From the cell containing the given text, extract its center point as [X, Y] coordinate. 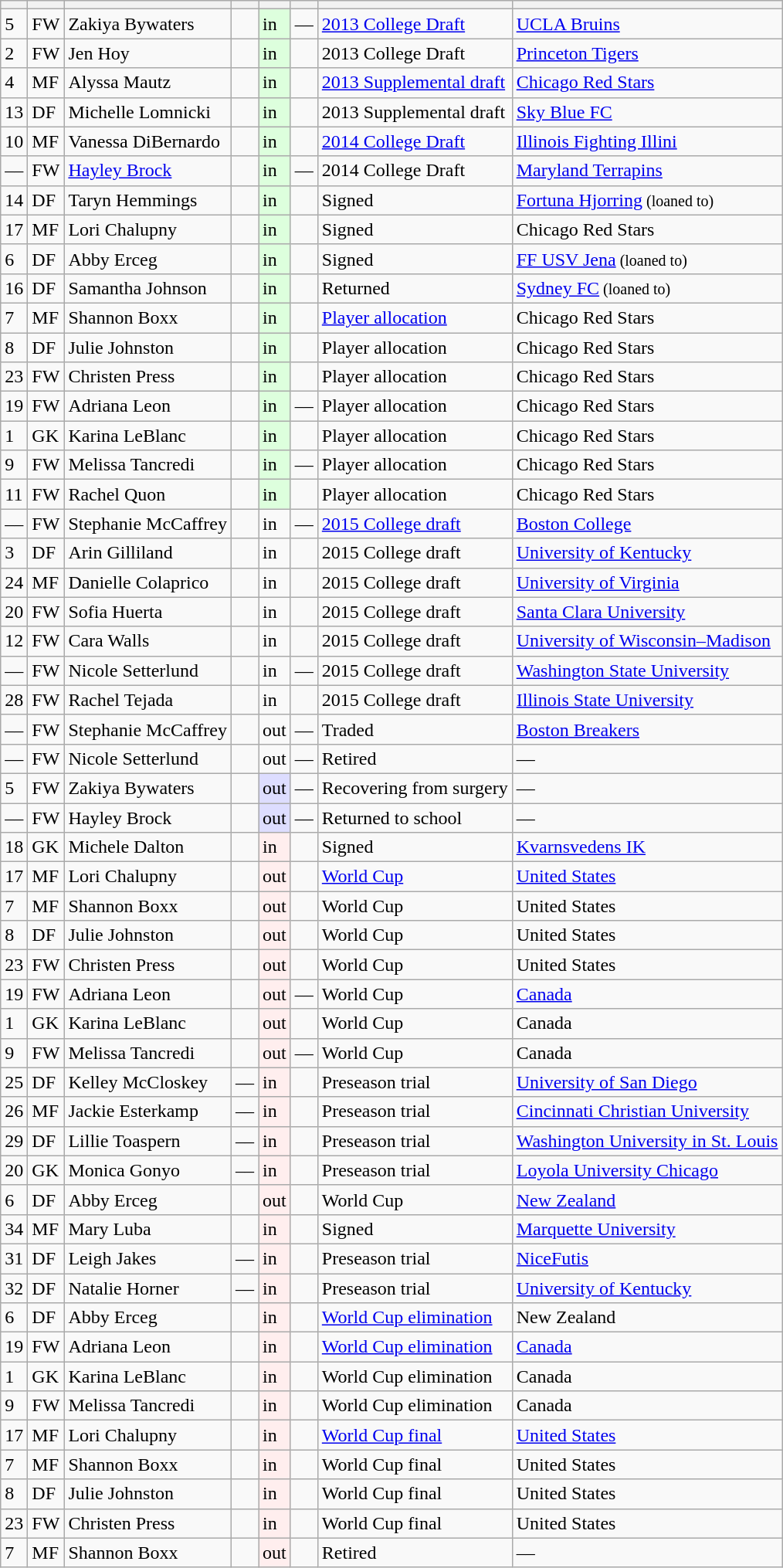
Mary Luba [148, 1229]
Monica Gonyo [148, 1170]
Princeton Tigers [647, 53]
Sky Blue FC [647, 112]
Santa Clara University [647, 612]
Fortuna Hjorring (loaned to) [647, 200]
Boston Breakers [647, 729]
31 [14, 1258]
Alyssa Mautz [148, 83]
Michelle Lomnicki [148, 112]
4 [14, 83]
Returned to school [415, 818]
UCLA Bruins [647, 24]
2 [14, 53]
Natalie Horner [148, 1288]
18 [14, 847]
Jen Hoy [148, 53]
Kvarnsvedens IK [647, 847]
Sofia Huerta [148, 612]
Michele Dalton [148, 847]
Washington State University [647, 670]
Kelley McCloskey [148, 1082]
Jackie Esterkamp [148, 1112]
13 [14, 112]
14 [14, 200]
29 [14, 1141]
Danielle Colaprico [148, 582]
12 [14, 641]
Arin Gilliland [148, 553]
11 [14, 494]
Cincinnati Christian University [647, 1112]
Vanessa DiBernardo [148, 141]
26 [14, 1112]
University of Virginia [647, 582]
3 [14, 553]
Maryland Terrapins [647, 171]
Washington University in St. Louis [647, 1141]
University of San Diego [647, 1082]
Illinois State University [647, 700]
University of Wisconsin–Madison [647, 641]
Sydney FC (loaned to) [647, 288]
Traded [415, 729]
Rachel Quon [148, 494]
NiceFutis [647, 1258]
25 [14, 1082]
28 [14, 700]
Rachel Tejada [148, 700]
32 [14, 1288]
Loyola University Chicago [647, 1170]
10 [14, 141]
16 [14, 288]
Samantha Johnson [148, 288]
Marquette University [647, 1229]
34 [14, 1229]
Lillie Toaspern [148, 1141]
Boston College [647, 524]
Illinois Fighting Illini [647, 141]
Taryn Hemmings [148, 200]
Recovering from surgery [415, 788]
Cara Walls [148, 641]
Returned [415, 288]
FF USV Jena (loaned to) [647, 259]
Leigh Jakes [148, 1258]
24 [14, 582]
